From the cell containing the given text, extract its center point as (X, Y) coordinate. 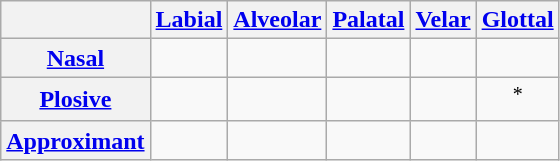
Alveolar (278, 20)
Velar (443, 20)
* (518, 100)
Labial (189, 20)
Plosive (76, 100)
Palatal (368, 20)
Nasal (76, 58)
Approximant (76, 140)
Glottal (518, 20)
